Scan for the cell matching the given text and deliver its [x, y] coordinate at center. 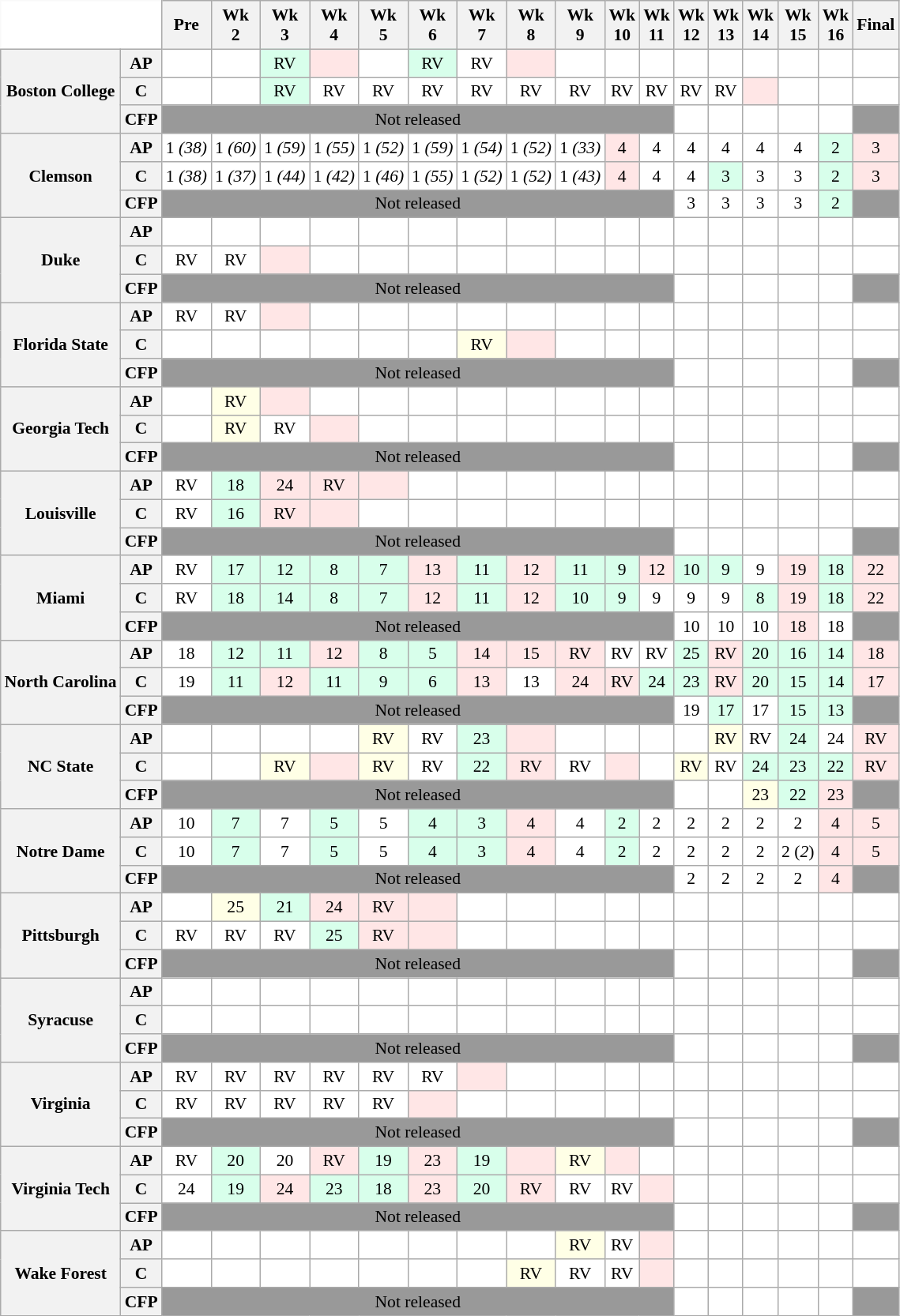
North Carolina [61, 682]
Wk6 [432, 25]
Pre [186, 25]
Wake Forest [61, 1273]
Syracuse [61, 1021]
Florida State [61, 344]
1 (60) [235, 148]
Virginia Tech [61, 1190]
Wk10 [622, 25]
Final [876, 25]
1 (46) [383, 176]
1 (43) [580, 176]
1 (54) [481, 148]
21 [284, 908]
1 (42) [334, 176]
Wk4 [334, 25]
1 (44) [284, 176]
2 (2) [798, 852]
Wk11 [657, 25]
Miami [61, 599]
Boston College [61, 92]
1 (37) [235, 176]
1 (33) [580, 148]
Wk13 [726, 25]
Wk3 [284, 25]
Duke [61, 261]
Wk9 [580, 25]
Wk5 [383, 25]
Clemson [61, 175]
NC State [61, 766]
Georgia Tech [61, 430]
Wk12 [691, 25]
Notre Dame [61, 852]
Wk8 [531, 25]
Louisville [61, 513]
Wk14 [760, 25]
Wk2 [235, 25]
Wk15 [798, 25]
6 [432, 682]
Wk7 [481, 25]
Pittsburgh [61, 935]
Virginia [61, 1104]
Wk16 [836, 25]
